Search for the cell housing the specified text and yield its (X, Y) center coordinate. 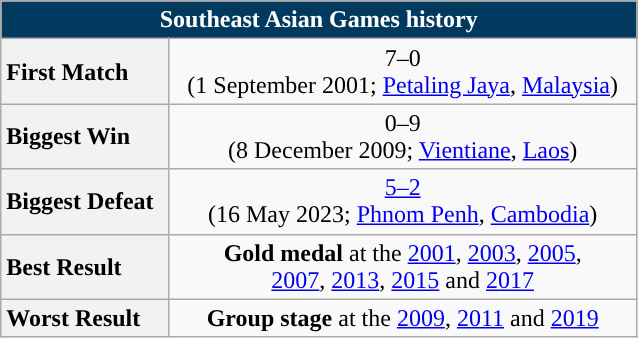
0–9 (8 December 2009; Vientiane, Laos) (403, 136)
Biggest Win (85, 136)
Southeast Asian Games history (319, 20)
Gold medal at the 2001, 2003, 2005,2007, 2013, 2015 and 2017 (403, 266)
Best Result (85, 266)
Worst Result (85, 318)
Biggest Defeat (85, 202)
5–2 (16 May 2023; Phnom Penh, Cambodia) (403, 202)
First Match (85, 72)
Group stage at the 2009, 2011 and 2019 (403, 318)
7–0 (1 September 2001; Petaling Jaya, Malaysia) (403, 72)
